Locate the cell with the specified text and output its (X, Y) center coordinate. 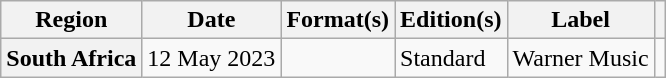
Format(s) (338, 20)
Label (580, 20)
Edition(s) (451, 20)
Warner Music (580, 58)
South Africa (72, 58)
Region (72, 20)
Standard (451, 58)
Date (212, 20)
12 May 2023 (212, 58)
